Return the (X, Y) coordinate for the center point of the cell that contains the specified text.  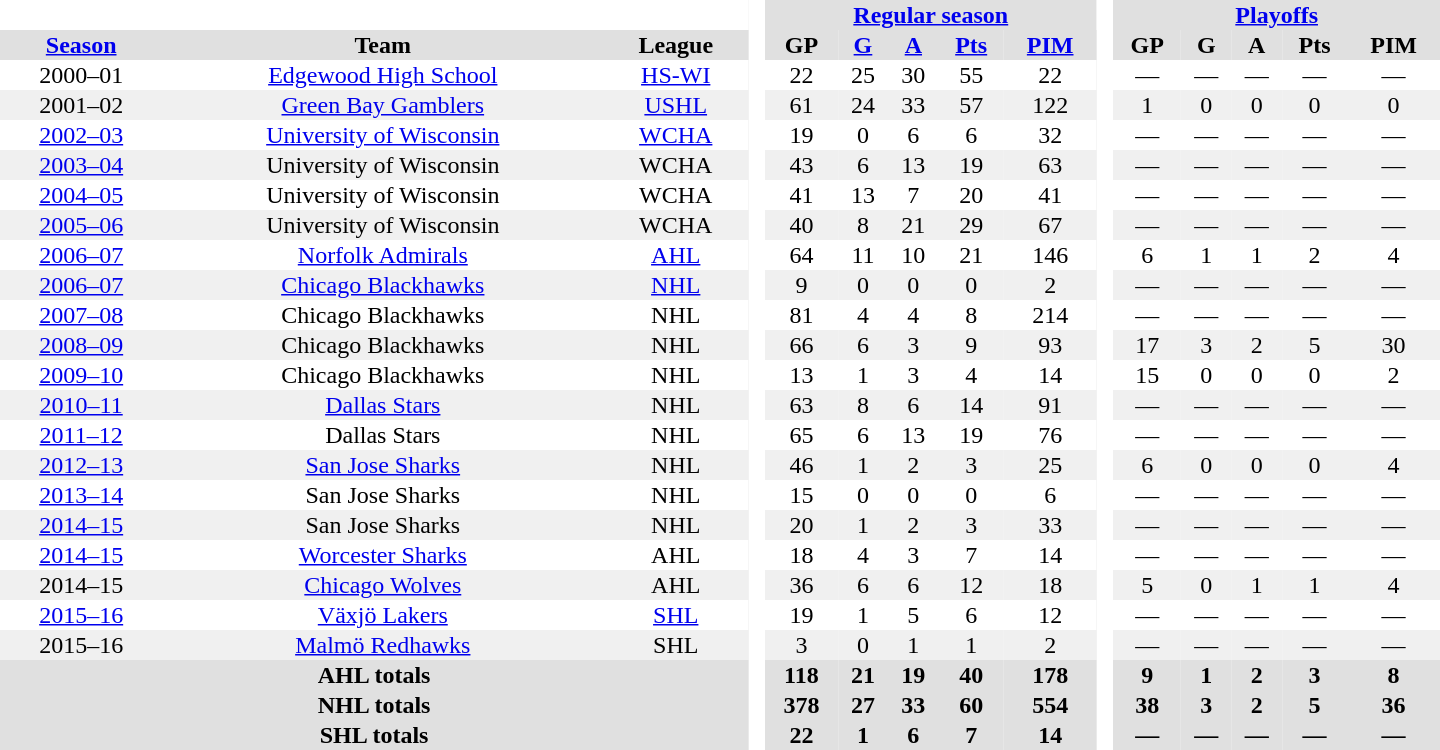
HS-WI (676, 75)
2003–04 (81, 165)
Season (81, 45)
Worcester Sharks (382, 555)
43 (802, 165)
2004–05 (81, 195)
Edgewood High School (382, 75)
46 (802, 465)
122 (1050, 105)
146 (1050, 255)
2009–10 (81, 375)
178 (1050, 675)
61 (802, 105)
Green Bay Gamblers (382, 105)
81 (802, 315)
Växjö Lakers (382, 615)
Regular season (931, 15)
League (676, 45)
NHL totals (374, 705)
60 (972, 705)
554 (1050, 705)
29 (972, 225)
Norfolk Admirals (382, 255)
2012–13 (81, 465)
57 (972, 105)
2002–03 (81, 135)
SHL totals (374, 735)
11 (863, 255)
55 (972, 75)
27 (863, 705)
2001–02 (81, 105)
Playoffs (1276, 15)
66 (802, 345)
91 (1050, 405)
93 (1050, 345)
2008–09 (81, 345)
2010–11 (81, 405)
38 (1147, 705)
Chicago Wolves (382, 585)
Team (382, 45)
67 (1050, 225)
118 (802, 675)
24 (863, 105)
17 (1147, 345)
32 (1050, 135)
Malmö Redhawks (382, 645)
10 (913, 255)
2013–14 (81, 495)
USHL (676, 105)
AHL totals (374, 675)
378 (802, 705)
2005–06 (81, 225)
2000–01 (81, 75)
65 (802, 435)
2011–12 (81, 435)
64 (802, 255)
214 (1050, 315)
76 (1050, 435)
2007–08 (81, 315)
